Detect which cell encompasses the target text, then output its (x, y) center coordinate. 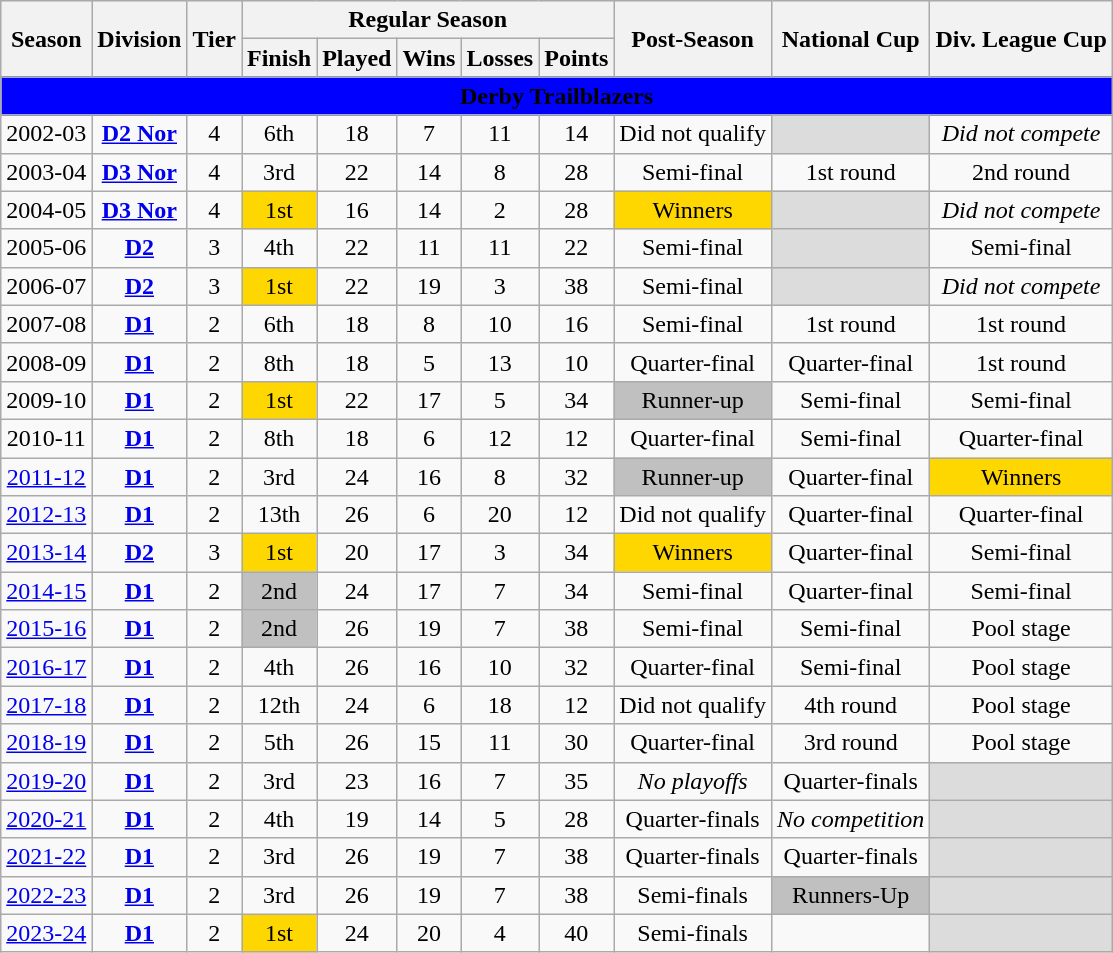
2011-12 (46, 477)
Division (140, 39)
Finish (280, 58)
2013-14 (46, 553)
2002-03 (46, 134)
Tier (214, 39)
2012-13 (46, 515)
2017-18 (46, 705)
2007-08 (46, 324)
35 (576, 781)
2016-17 (46, 667)
2019-20 (46, 781)
Post-Season (693, 39)
Losses (500, 58)
3rd round (850, 743)
23 (357, 781)
No playoffs (693, 781)
30 (576, 743)
Regular Season (428, 20)
2009-10 (46, 400)
2005-06 (46, 248)
2015-16 (46, 629)
2nd round (1021, 172)
2006-07 (46, 286)
2021-22 (46, 857)
5th (280, 743)
Points (576, 58)
Wins (429, 58)
2003-04 (46, 172)
13 (500, 362)
12th (280, 705)
Runners-Up (850, 895)
Derby Trailblazers (557, 96)
2022-23 (46, 895)
15 (429, 743)
2018-19 (46, 743)
2014-15 (46, 591)
2023-24 (46, 933)
2020-21 (46, 819)
No competition (850, 819)
Div. League Cup (1021, 39)
Played (357, 58)
National Cup (850, 39)
13th (280, 515)
4th round (850, 705)
2008-09 (46, 362)
2010-11 (46, 438)
2004-05 (46, 210)
D2 Nor (140, 134)
40 (576, 933)
Season (46, 39)
